From the cell containing the given text, extract its center point as [x, y] coordinate. 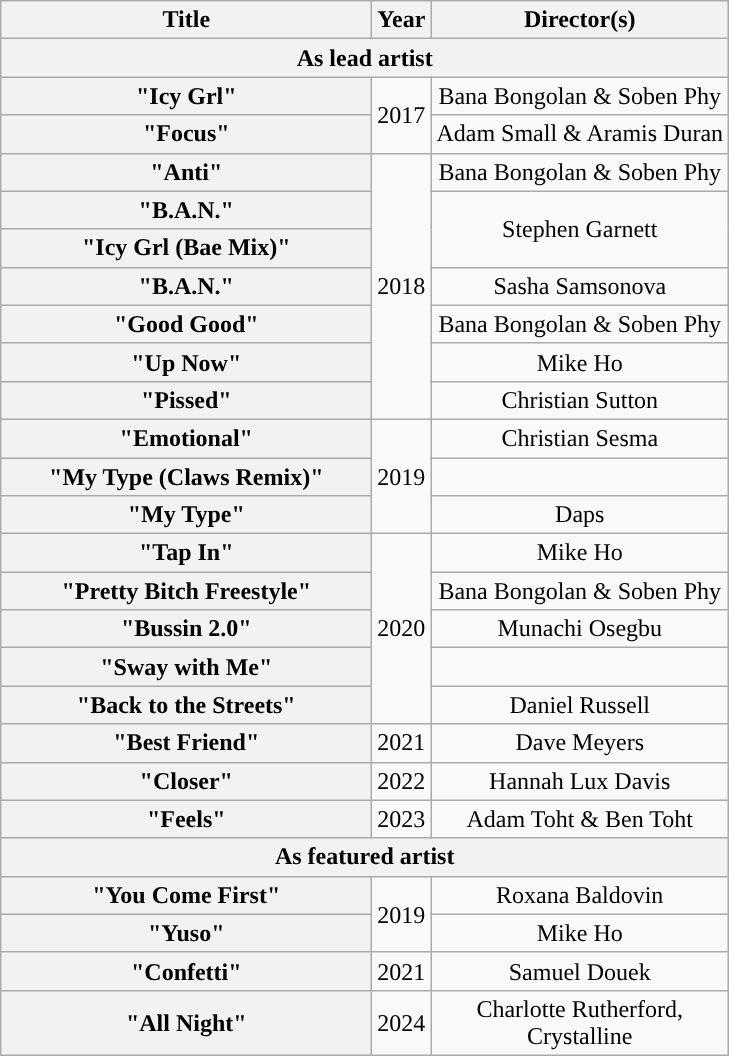
Daps [580, 515]
Munachi Osegbu [580, 629]
As lead artist [365, 58]
Year [402, 20]
Daniel Russell [580, 705]
Adam Small & Aramis Duran [580, 134]
"Back to the Streets" [186, 705]
2022 [402, 781]
"Pretty Bitch Freestyle" [186, 591]
Christian Sutton [580, 400]
Director(s) [580, 20]
"Bussin 2.0" [186, 629]
"Focus" [186, 134]
Christian Sesma [580, 438]
"You Come First" [186, 895]
"Feels" [186, 819]
2017 [402, 115]
"Icy Grl (Bae Mix)" [186, 248]
As featured artist [365, 857]
"Icy Grl" [186, 96]
"Sway with Me" [186, 667]
"Good Good" [186, 324]
Charlotte Rutherford,Crystalline [580, 1022]
2020 [402, 629]
"Anti" [186, 172]
"My Type" [186, 515]
Adam Toht & Ben Toht [580, 819]
Roxana Baldovin [580, 895]
"Pissed" [186, 400]
"Yuso" [186, 933]
"Emotional" [186, 438]
Stephen Garnett [580, 229]
"Closer" [186, 781]
2018 [402, 286]
Dave Meyers [580, 743]
"All Night" [186, 1022]
Samuel Douek [580, 971]
Hannah Lux Davis [580, 781]
"Tap In" [186, 553]
"My Type (Claws Remix)" [186, 477]
2024 [402, 1022]
"Best Friend" [186, 743]
"Confetti" [186, 971]
"Up Now" [186, 362]
Sasha Samsonova [580, 286]
Title [186, 20]
2023 [402, 819]
